Find where the given text appears and provide that cell's center as [x, y] coordinate. 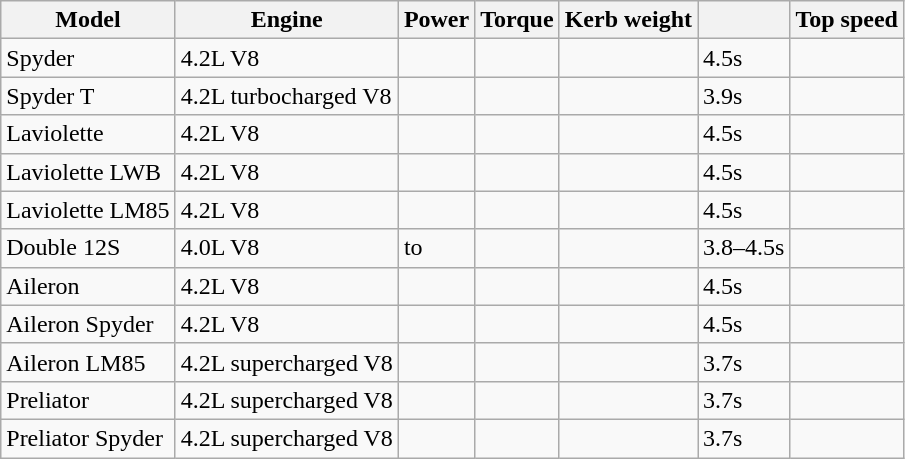
Laviolette LM85 [88, 210]
Preliator Spyder [88, 438]
Torque [517, 20]
3.9s [744, 96]
Laviolette LWB [88, 172]
Aileron [88, 286]
Power [436, 20]
Laviolette [88, 134]
Kerb weight [628, 20]
to [436, 248]
Spyder T [88, 96]
Engine [286, 20]
Double 12S [88, 248]
4.0L V8 [286, 248]
3.8–4.5s [744, 248]
Aileron LM85 [88, 362]
Top speed [847, 20]
Preliator [88, 400]
Spyder [88, 58]
Aileron Spyder [88, 324]
Model [88, 20]
4.2L turbocharged V8 [286, 96]
